For the text-containing cell, return its midpoint in [x, y] coordinate format. 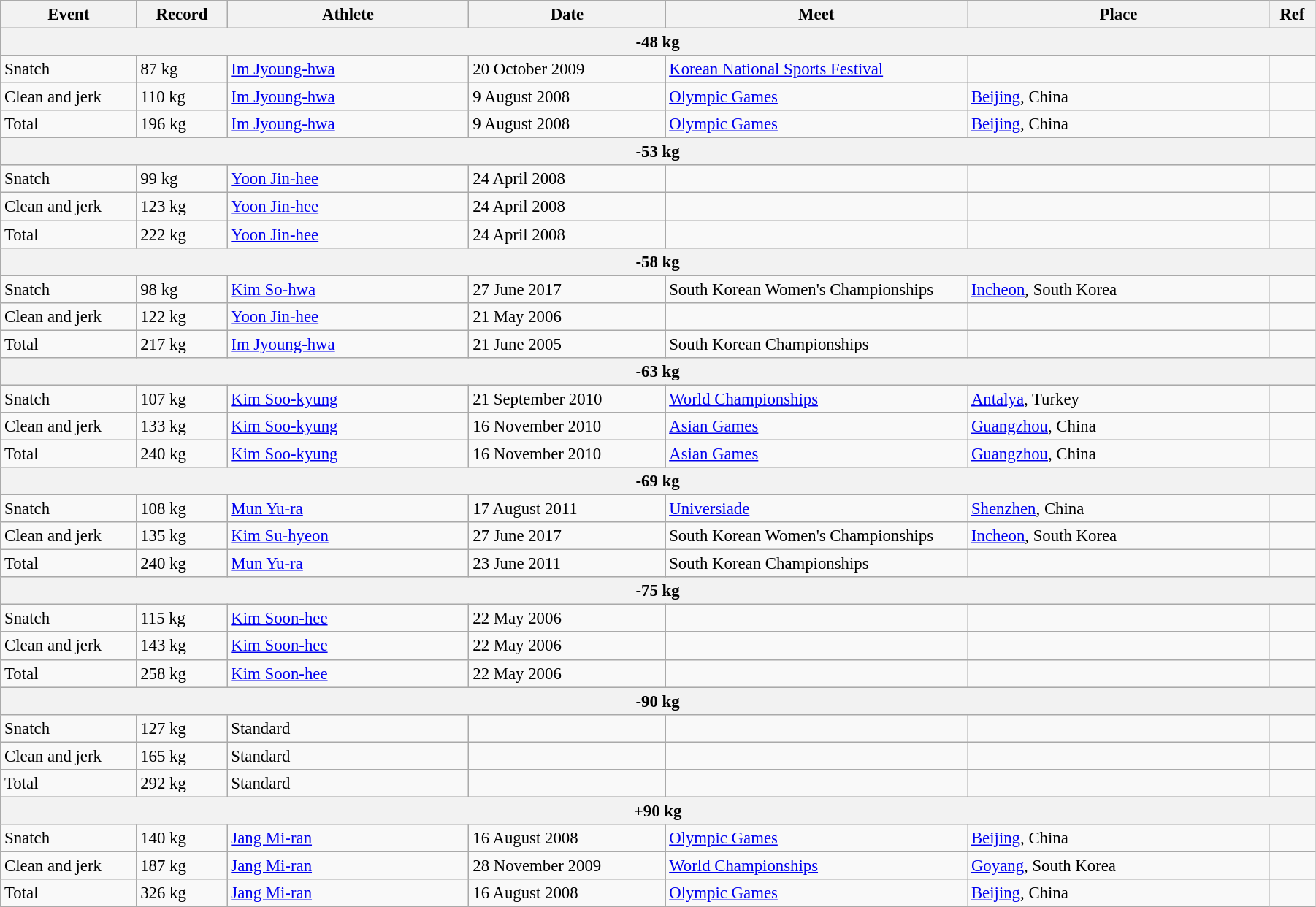
21 June 2005 [567, 344]
-53 kg [658, 152]
Antalya, Turkey [1119, 399]
-69 kg [658, 481]
140 kg [182, 838]
222 kg [182, 234]
135 kg [182, 536]
Kim So-hwa [348, 289]
Korean National Sports Festival [816, 69]
99 kg [182, 179]
-90 kg [658, 701]
Universiade [816, 509]
326 kg [182, 893]
21 May 2006 [567, 316]
Date [567, 15]
292 kg [182, 784]
115 kg [182, 619]
28 November 2009 [567, 865]
-63 kg [658, 372]
-75 kg [658, 591]
196 kg [182, 124]
+90 kg [658, 811]
Event [69, 15]
-58 kg [658, 261]
17 August 2011 [567, 509]
107 kg [182, 399]
20 October 2009 [567, 69]
23 June 2011 [567, 564]
110 kg [182, 97]
87 kg [182, 69]
165 kg [182, 756]
108 kg [182, 509]
Shenzhen, China [1119, 509]
Record [182, 15]
Kim Su-hyeon [348, 536]
187 kg [182, 865]
Place [1119, 15]
21 September 2010 [567, 399]
-48 kg [658, 42]
Meet [816, 15]
Ref [1292, 15]
123 kg [182, 207]
258 kg [182, 673]
217 kg [182, 344]
Athlete [348, 15]
127 kg [182, 728]
133 kg [182, 426]
143 kg [182, 646]
122 kg [182, 316]
Goyang, South Korea [1119, 865]
98 kg [182, 289]
